Capture the cell that displays the provided text and extract its (X, Y) central coordinate. 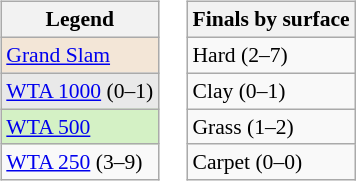
WTA 1000 (0–1) (80, 91)
Grand Slam (80, 55)
WTA 250 (3–9) (80, 162)
Clay (0–1) (270, 91)
Legend (80, 20)
WTA 500 (80, 127)
Carpet (0–0) (270, 162)
Hard (2–7) (270, 55)
Finals by surface (270, 20)
Grass (1–2) (270, 127)
